Determine the (X, Y) coordinate at the center of the cell enclosing the given text.  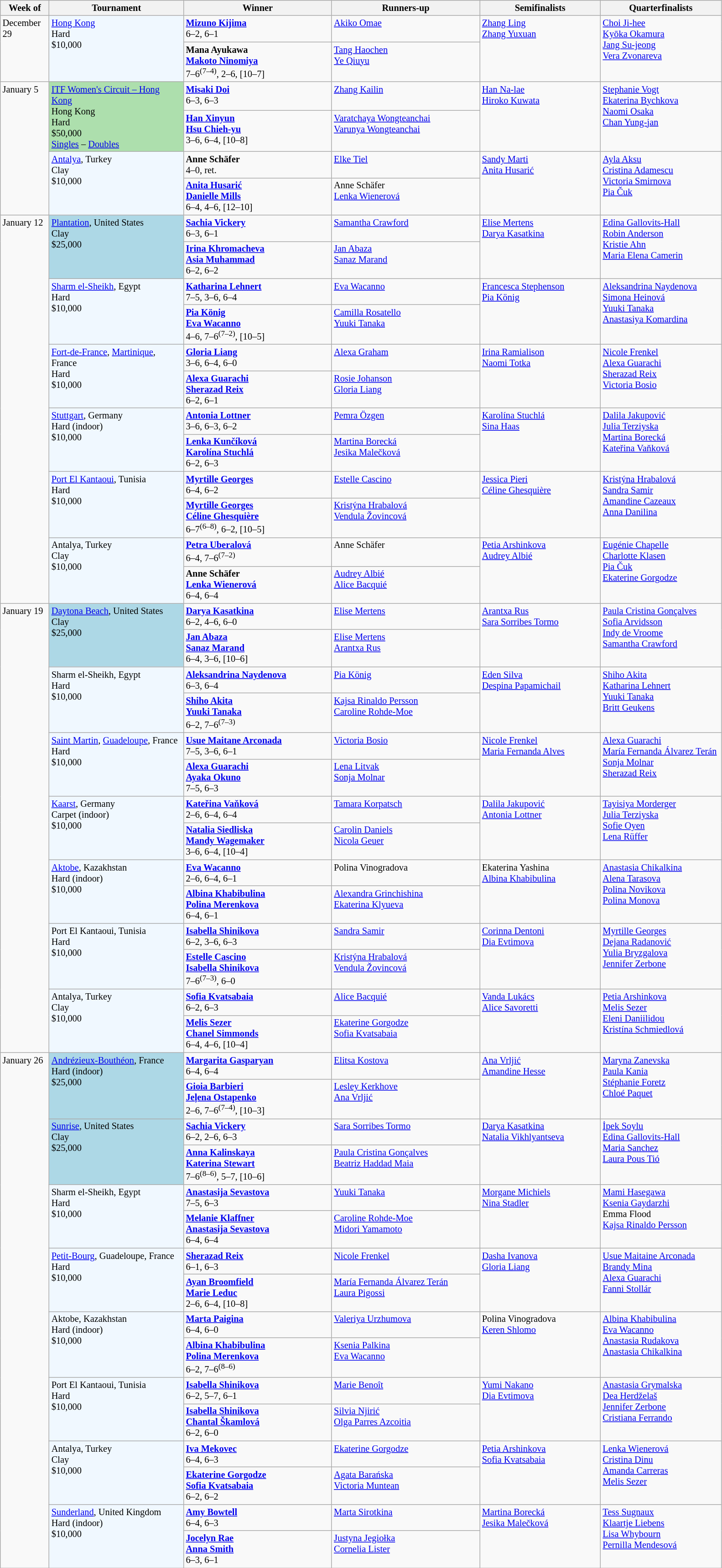
Petia Arshinkova Audrey Albié (540, 571)
Valeriya Urzhumova (406, 1325)
Irina Khromacheva Asia Muhammad 6–2, 6–2 (258, 260)
Eva Wacanno 2–6, 6–4, 6–1 (258, 873)
Jocelyn Rae Anna Smith 6–3, 6–1 (258, 1549)
Kristýna Hrabalová Sandra Samir Amandine Cazeaux Anna Danilina (661, 504)
Francesca Stephenson Pia König (540, 312)
Anastasia Grymalska Dea Herdželaš Jennifer Zerbone Cristiana Ferrando (661, 1409)
December 29 (25, 48)
Myrtille Georges Dejana Radanović Yulia Bryzgalova Jennifer Zerbone (661, 956)
Anne Schäfer (406, 552)
Anne Schäfer Lenka Wienerová (406, 196)
Pia König (406, 680)
Katharina Lehnert 7–5, 3–6, 6–4 (258, 292)
Myrtille Georges 6–4, 6–2 (258, 485)
Anastasija Sevastova 7–5, 6–3 (258, 1197)
Elitsa Kostova (406, 1066)
Morgane Michiels Nina Stadler (540, 1216)
Sachia Vickery 6–2, 2–6, 6–3 (258, 1132)
Lesley Kerkhove Ana Vrljić (406, 1099)
Arantxa Rus Sara Sorribes Tormo (540, 634)
Antonia Lottner 3–6, 6–3, 6–2 (258, 421)
Silvia Njirić Olga Parres Azcoitia (406, 1422)
Albina Khabibulina Eva Wacanno Anastasia Rudakova Anastasia Chikalkina (661, 1345)
Fort-de-France, Martinique, France Hard $10,000 (117, 377)
Sara Sorribes Tormo (406, 1132)
Plantation, United States Clay $25,000 (117, 247)
Albina Khabibulina Polina Merenkova 6–4, 6–1 (258, 905)
Aleksandrina Naydenova Simona Heinová Yuuki Tanaka Anastasiya Komardina (661, 312)
Amy Bowtell 6–4, 6–3 (258, 1517)
Semifinalists (540, 8)
Jessica Pieri Céline Ghesquière (540, 504)
Jan Abaza Sanaz Marand (406, 260)
January 26 (25, 1310)
Akiko Omae (406, 29)
Anne Schäfer 4–0, ret. (258, 165)
Mami Hasegawa Ksenia Gaydarzhi Emma Flood Kajsa Rinaldo Persson (661, 1216)
Alexa Guarachi María Fernanda Álvarez Terán Sonja Molnar Sherazad Reix (661, 764)
Darya Kasatkina Natalia Vikhlyantseva (540, 1151)
Daytona Beach, United States Clay $25,000 (117, 634)
Alexandra Grinchishina Ekaterina Klyueva (406, 905)
Week of (25, 8)
Karolína Stuchlá Sina Haas (540, 439)
María Fernanda Álvarez Terán Laura Pigossi (406, 1293)
Tess Sugnaux Klaartje Liebens Lisa Whybourn Pernilla Mendesová (661, 1536)
Natalia Siedliska Mandy Wagemaker 3–6, 6–4, [10–4] (258, 841)
Han Na-lae Hiroko Kuwata (540, 117)
Maryna Zanevska Paula Kania Stéphanie Foretz Chloé Paquet (661, 1086)
Hong Kong Hard $10,000 (117, 48)
January 19 (25, 828)
ITF Women's Circuit – Hong Kong Hong Kong Hard $50,000 Singles – Doubles (117, 117)
Melanie Klaffner Anastasija Sevastova 6–4, 6–4 (258, 1229)
Victoria Bosio (406, 746)
Margarita Gasparyan 6–4, 6–4 (258, 1066)
Isabella Shinikova 6–2, 3–6, 6–3 (258, 936)
Yumi Nakano Dia Evtimova (540, 1409)
Zhang Ling Zhang Yuxuan (540, 48)
Sandra Samir (406, 936)
Ekaterine Gorgodze (406, 1454)
Eugénie Chapelle Charlotte Klasen Pia Čuk Ekaterine Gorgodze (661, 571)
Ayan Broomfield Marie Leduc 2–6, 6–4, [10–8] (258, 1293)
Gloria Liang 3–6, 6–4, 6–0 (258, 358)
Lenka Wienerová Cristina Dinu Amanda Carreras Melis Sezer (661, 1472)
Elise Mertens Arantxa Rus (406, 648)
Anita Husarić Danielle Mills 6–4, 4–6, [12–10] (258, 196)
Zhang Kailin (406, 96)
Audrey Albié Alice Bacquié (406, 585)
Marta Paigina 6–4, 6–0 (258, 1325)
Nicole Frenkel Alexa Guarachi Sherazad Reix Victoria Bosio (661, 377)
Andrézieux-Bouthéon, France Hard (indoor) $25,000 (117, 1086)
Albina Khabibulina Polina Merenkova 6–2, 7–6(8–6) (258, 1357)
Ekaterine Gorgodze Sofia Kvatsabaia 6–2, 6–2 (258, 1486)
Eden Silva Despina Papamichail (540, 700)
Sunderland, United Kingdom Hard (indoor) $10,000 (117, 1536)
Petra Uberalová 6–4, 7–6(7–2) (258, 552)
Quarterfinalists (661, 8)
Marta Sirotkina (406, 1517)
Sofia Kvatsabaia 6–2, 6–3 (258, 1002)
Anna Kalinskaya Katerina Stewart 7–6(8–6), 5–7, [10–6] (258, 1164)
Alexa Guarachi Sherazad Reix 6–2, 6–1 (258, 389)
İpek Soylu Edina Gallovits-Hall Maria Sanchez Laura Pous Tió (661, 1151)
Agata Barańska Victoria Muntean (406, 1486)
Paula Cristina Gonçalves Beatriz Haddad Maia (406, 1164)
Dasha Ivanova Gloria Liang (540, 1280)
Petit-Bourg, Guadeloupe, France Hard $10,000 (117, 1280)
Elise Mertens (406, 616)
Alice Bacquié (406, 1002)
Polina Vinogradova (406, 873)
Justyna Jegiołka Cornelia Lister (406, 1549)
January 12 (25, 409)
Stuttgart, Germany Hard (indoor) $10,000 (117, 439)
Eva Wacanno (406, 292)
Yuuki Tanaka (406, 1197)
Misaki Doi 6–3, 6–3 (258, 96)
Rosie Johanson Gloria Liang (406, 389)
Isabella Shinikova Chantal Škamlová 6–2, 6–0 (258, 1422)
Pia König Eva Wacanno 4–6, 7–6(7–2), [10–5] (258, 325)
Alexa Graham (406, 358)
Edina Gallovits-Hall Robin Anderson Kristie Ahn Maria Elena Camerin (661, 247)
Carolin Daniels Nicola Geuer (406, 841)
Stephanie Vogt Ekaterina Bychkova Naomi Osaka Chan Yung-jan (661, 117)
Dalila Jakupović Antonia Lottner (540, 828)
Saint Martin, Guadeloupe, France Hard $10,000 (117, 764)
Iva Mekovec 6–4, 6–3 (258, 1454)
Varatchaya Wongteanchai Varunya Wongteanchai (406, 131)
Darya Kasatkina 6–2, 4–6, 6–0 (258, 616)
Choi Ji-hee Kyōka Okamura Jang Su-jeong Vera Zvonareva (661, 48)
Myrtille Georges Céline Ghesquière 6–7(6–8), 6–2, [10–5] (258, 518)
Lenka Kunčíková Karolína Stuchlá 6–2, 6–3 (258, 453)
Isabella Shinikova 6–2, 5–7, 6–1 (258, 1391)
Usue Maitaine Arconada Brandy Mina Alexa Guarachi Fanni Stollár (661, 1280)
Ekaterine Gorgodze Sofia Kvatsabaia (406, 1034)
Estelle Cascino (406, 485)
Elke Tiel (406, 165)
Lena Litvak Sonja Molnar (406, 778)
Jan Abaza Sanaz Marand 6–4, 3–6, [10–6] (258, 648)
Alexa Guarachi Ayaka Okuno 7–5, 6–3 (258, 778)
Gioia Barbieri Jeļena Ostapenko 2–6, 7–6(7–4), [10–3] (258, 1099)
Han Xinyun Hsu Chieh-yu 3–6, 6–4, [10–8] (258, 131)
Sunrise, United States Clay $25,000 (117, 1151)
Estelle Cascino Isabella Shinikova 7–6(7–3), 6–0 (258, 969)
Elise Mertens Darya Kasatkina (540, 247)
Sachia Vickery 6–3, 6–1 (258, 228)
Kateřina Vaňková 2–6, 6–4, 6–4 (258, 810)
Samantha Crawford (406, 228)
January 5 (25, 149)
Shiho Akita Katharina Lehnert Yuuki Tanaka Britt Geukens (661, 700)
Sandy Marti Anita Husarić (540, 183)
Tamara Korpatsch (406, 810)
Sherazad Reix 6–1, 6–3 (258, 1261)
Nicole Frenkel Maria Fernanda Alves (540, 764)
Paula Cristina Gonçalves Sofia Arvidsson Indy de Vroome Samantha Crawford (661, 634)
Anne Schäfer Lenka Wienerová 6–4, 6–4 (258, 585)
Marie Benoît (406, 1391)
Mizuno Kijima 6–2, 6–1 (258, 29)
Ayla Aksu Cristina Adamescu Victoria Smirnova Pia Čuk (661, 183)
Vanda Lukács Alice Savoretti (540, 1021)
Caroline Rohde-Moe Midori Yamamoto (406, 1229)
Dalila Jakupović Julia Terziyska Martina Borecká Kateřina Vaňková (661, 439)
Tayisiya Morderger Julia Terziyska Sofie Oyen Lena Rüffer (661, 828)
Winner (258, 8)
Irina Ramialison Naomi Totka (540, 377)
Kajsa Rinaldo Persson Caroline Rohde-Moe (406, 713)
Nicole Frenkel (406, 1261)
Runners-up (406, 8)
Anastasia Chikalkina Alena Tarasova Polina Novikova Polina Monova (661, 892)
Ekaterina Yashina Albina Khabibulina (540, 892)
Usue Maitane Arconada 7–5, 3–6, 6–1 (258, 746)
Corinna Dentoni Dia Evtimova (540, 956)
Aleksandrina Naydenova 6–3, 6–4 (258, 680)
Polina Vinogradova Keren Shlomo (540, 1345)
Kaarst, Germany Carpet (indoor) $10,000 (117, 828)
Ana Vrljić Amandine Hesse (540, 1086)
Pemra Özgen (406, 421)
Melis Sezer Chanel Simmonds 6–4, 4–6, [10–4] (258, 1034)
Camilla Rosatello Yuuki Tanaka (406, 325)
Petia Arshinkova Melis Sezer Eleni Daniilidou Kristína Schmiedlová (661, 1021)
Mana Ayukawa Makoto Ninomiya 7–6(7–4), 2–6, [10–7] (258, 62)
Shiho Akita Yuuki Tanaka 6–2, 7–6(7–3) (258, 713)
Petia Arshinkova Sofia Kvatsabaia (540, 1472)
Tang Haochen Ye Qiuyu (406, 62)
Tournament (117, 8)
Ksenia Palkina Eva Wacanno (406, 1357)
